Capture the cell that displays the provided text and extract its (X, Y) central coordinate. 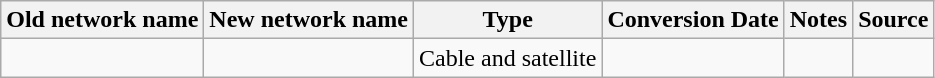
Cable and satellite (508, 58)
Type (508, 20)
Old network name (102, 20)
New network name (309, 20)
Notes (818, 20)
Source (894, 20)
Conversion Date (693, 20)
